Extract the [X, Y] coordinate from the center of the cell holding the provided text.  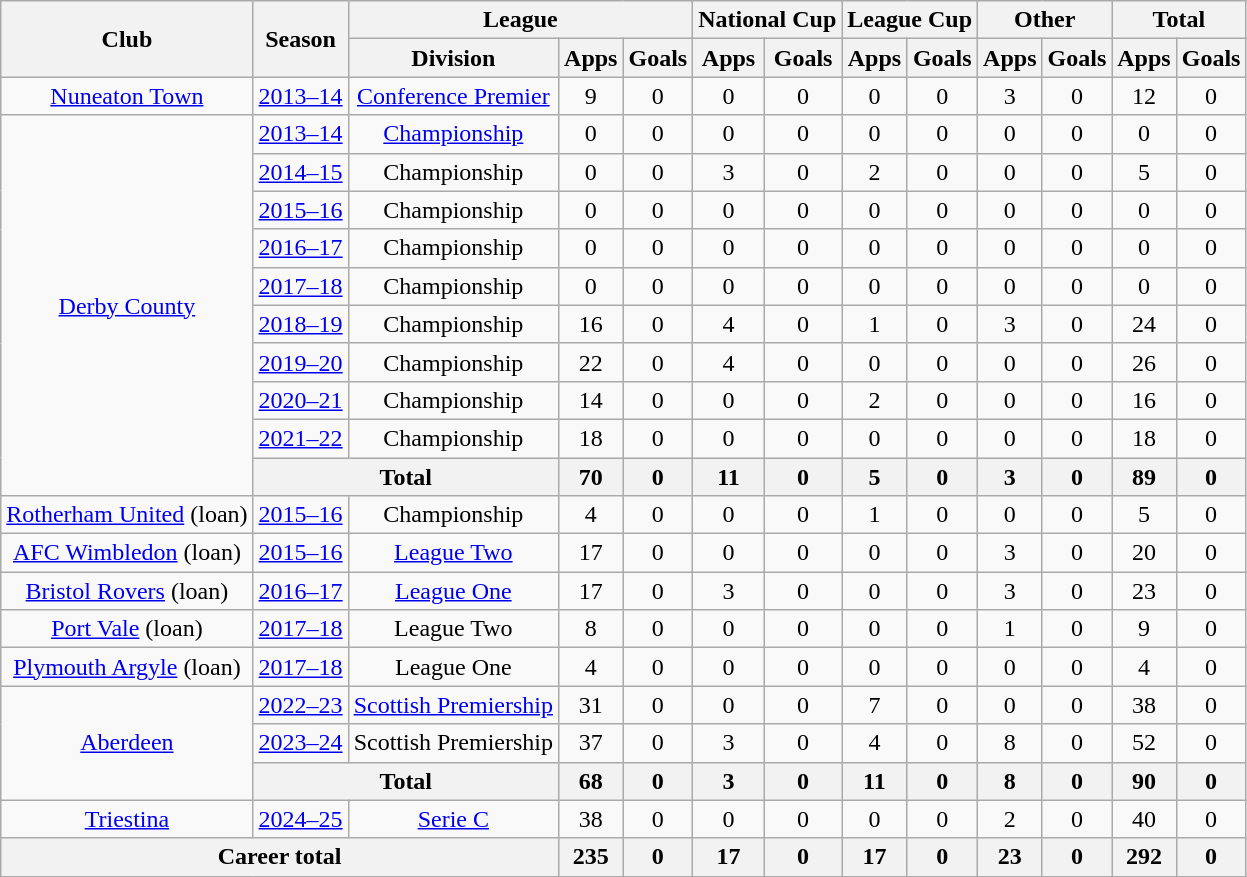
20 [1144, 553]
2019–20 [300, 362]
2014–15 [300, 172]
Nuneaton Town [127, 96]
AFC Wimbledon (loan) [127, 553]
2022–23 [300, 705]
40 [1144, 819]
2023–24 [300, 743]
2018–19 [300, 324]
14 [591, 400]
Division [453, 58]
Derby County [127, 306]
2021–22 [300, 438]
292 [1144, 857]
2024–25 [300, 819]
52 [1144, 743]
31 [591, 705]
24 [1144, 324]
68 [591, 781]
Bristol Rovers (loan) [127, 591]
Other [1045, 20]
70 [591, 477]
90 [1144, 781]
12 [1144, 96]
Club [127, 39]
22 [591, 362]
League Cup [910, 20]
37 [591, 743]
Port Vale (loan) [127, 629]
7 [874, 705]
League [520, 20]
Serie C [453, 819]
Triestina [127, 819]
Plymouth Argyle (loan) [127, 667]
Conference Premier [453, 96]
Aberdeen [127, 743]
Rotherham United (loan) [127, 515]
Season [300, 39]
235 [591, 857]
89 [1144, 477]
National Cup [768, 20]
26 [1144, 362]
2020–21 [300, 400]
Career total [280, 857]
